From the cell containing the given text, extract its center point as [X, Y] coordinate. 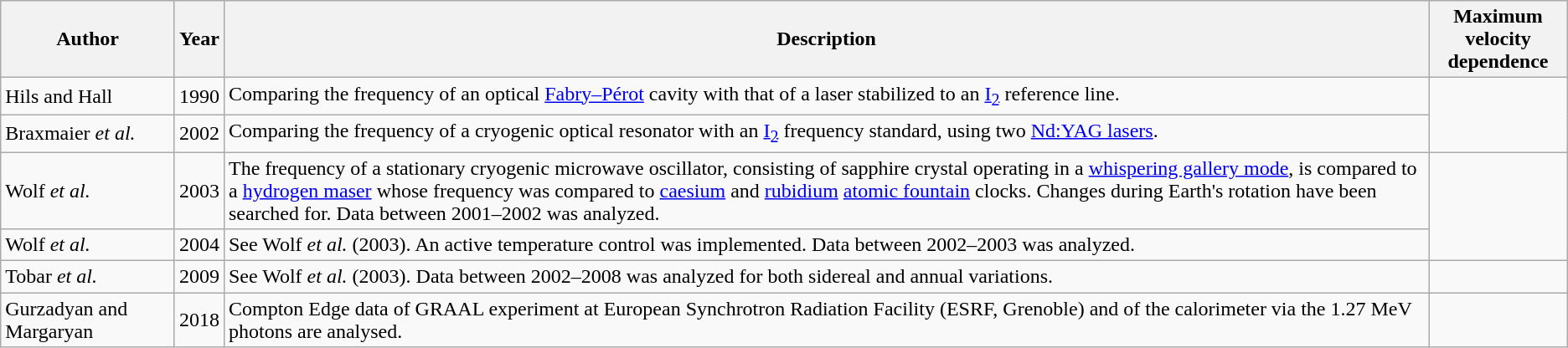
2002 [199, 133]
Maximumvelocity dependence [1498, 39]
See Wolf et al. (2003). An active temperature control was implemented. Data between 2002–2003 was analyzed. [826, 245]
2004 [199, 245]
Description [826, 39]
Hils and Hall [88, 96]
2003 [199, 191]
See Wolf et al. (2003). Data between 2002–2008 was analyzed for both sidereal and annual variations. [826, 277]
2018 [199, 320]
Author [88, 39]
Comparing the frequency of an optical Fabry–Pérot cavity with that of a laser stabilized to an I2 reference line. [826, 96]
Braxmaier et al. [88, 133]
Gurzadyan and Margaryan [88, 320]
Tobar et al. [88, 277]
Year [199, 39]
2009 [199, 277]
Comparing the frequency of a cryogenic optical resonator with an I2 frequency standard, using two Nd:YAG lasers. [826, 133]
1990 [199, 96]
